Find where the given text appears and provide that cell's center as (X, Y) coordinate. 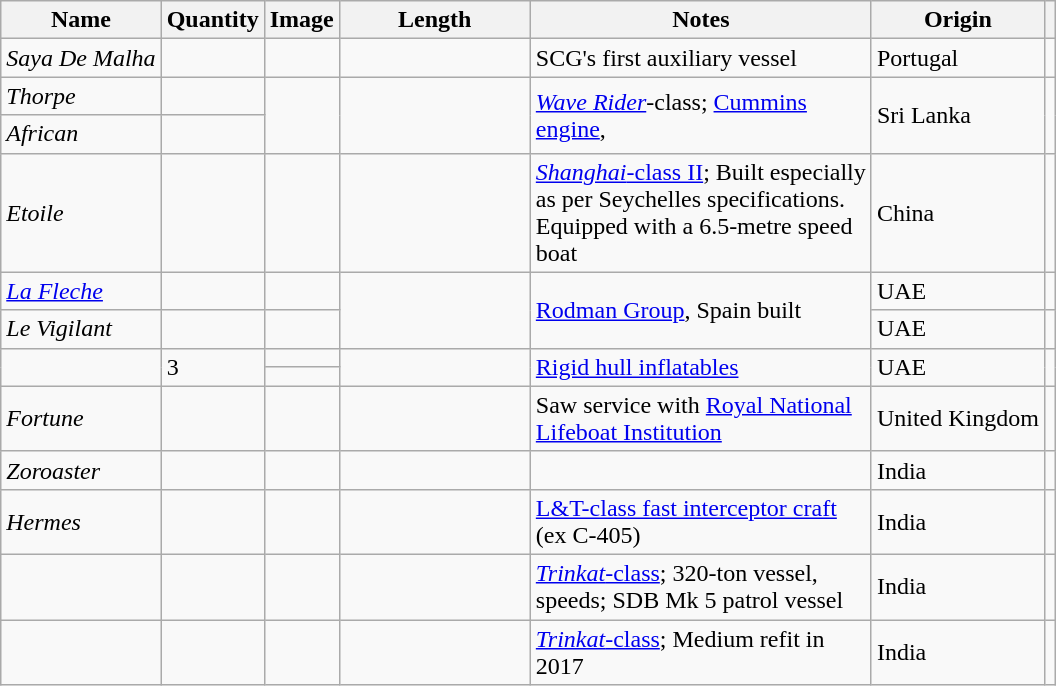
Portugal (958, 58)
La Fleche (81, 291)
Fortune (81, 418)
United Kingdom (958, 418)
Length (434, 20)
Rigid hull inflatables (700, 367)
Notes (700, 20)
Thorpe (81, 96)
Name (81, 20)
Trinkat-class; Medium refit in 2017 (700, 652)
3 (212, 367)
Hermes (81, 522)
SCG's first auxiliary vessel (700, 58)
China (958, 212)
Etoile (81, 212)
Quantity (212, 20)
Shanghai-class II; Built especially as per Seychelles specifications. Equipped with a 6.5-metre speed boat (700, 212)
Rodman Group, Spain built (700, 310)
L&T-class fast interceptor craft (ex C-405) (700, 522)
Saw service with Royal National Lifeboat Institution (700, 418)
Saya De Malha (81, 58)
Image (302, 20)
African (81, 134)
Zoroaster (81, 470)
Trinkat-class; 320-ton vessel, speeds; SDB Mk 5 patrol vessel (700, 586)
Origin (958, 20)
Le Vigilant (81, 329)
Sri Lanka (958, 115)
Wave Rider-class; Cummins engine, (700, 115)
